Return (X, Y) of the center of cell containing provided text 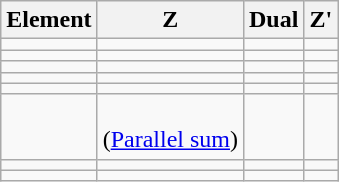
Z' (321, 20)
Dual (273, 20)
(Parallel sum) (170, 126)
Element (49, 20)
Z (170, 20)
